Provide the (X, Y) coordinate of the cell's center where the given text is located.  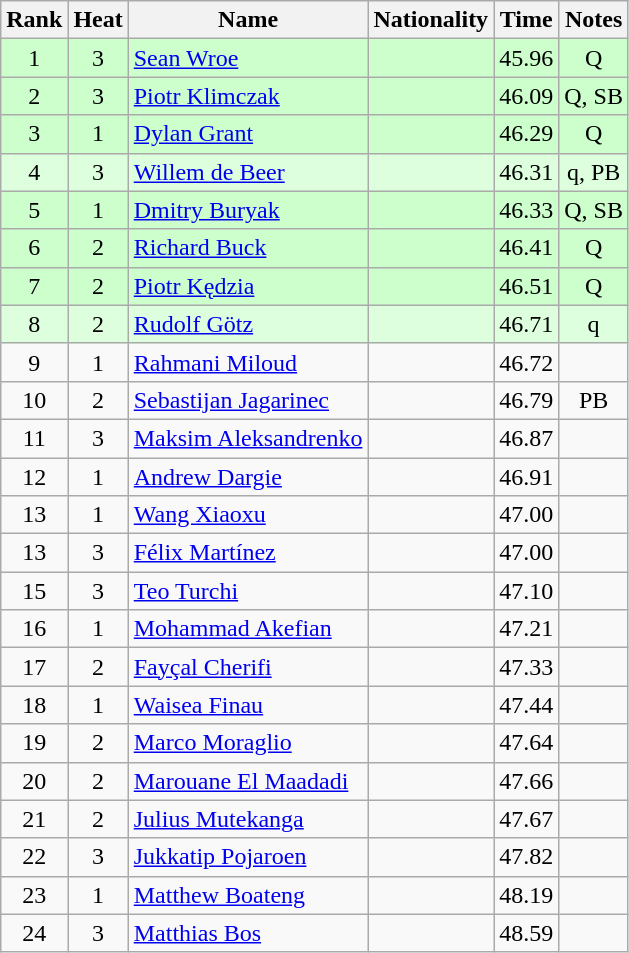
18 (34, 705)
6 (34, 248)
Rahmani Miloud (248, 362)
Sean Wroe (248, 58)
8 (34, 324)
45.96 (526, 58)
Félix Martínez (248, 553)
Richard Buck (248, 248)
7 (34, 286)
Dmitry Buryak (248, 210)
Rank (34, 20)
Willem de Beer (248, 172)
47.82 (526, 857)
46.41 (526, 248)
Nationality (431, 20)
46.33 (526, 210)
15 (34, 591)
Julius Mutekanga (248, 819)
47.33 (526, 667)
46.51 (526, 286)
47.66 (526, 781)
Marco Moraglio (248, 743)
11 (34, 438)
4 (34, 172)
Jukkatip Pojaroen (248, 857)
10 (34, 400)
47.67 (526, 819)
21 (34, 819)
16 (34, 629)
Matthias Bos (248, 933)
Teo Turchi (248, 591)
Andrew Dargie (248, 477)
47.64 (526, 743)
23 (34, 895)
Name (248, 20)
48.59 (526, 933)
46.91 (526, 477)
Sebastijan Jagarinec (248, 400)
9 (34, 362)
46.72 (526, 362)
Notes (594, 20)
Heat (98, 20)
46.71 (526, 324)
46.87 (526, 438)
19 (34, 743)
24 (34, 933)
Time (526, 20)
Piotr Kędzia (248, 286)
47.21 (526, 629)
47.44 (526, 705)
46.29 (526, 134)
Piotr Klimczak (248, 96)
Dylan Grant (248, 134)
Waisea Finau (248, 705)
12 (34, 477)
Wang Xiaoxu (248, 515)
46.31 (526, 172)
46.79 (526, 400)
46.09 (526, 96)
5 (34, 210)
Matthew Boateng (248, 895)
17 (34, 667)
47.10 (526, 591)
48.19 (526, 895)
Rudolf Götz (248, 324)
PB (594, 400)
Mohammad Akefian (248, 629)
Maksim Aleksandrenko (248, 438)
q (594, 324)
20 (34, 781)
Marouane El Maadadi (248, 781)
Fayçal Cherifi (248, 667)
22 (34, 857)
q, PB (594, 172)
